Scan for the cell matching the given text and deliver its [X, Y] coordinate at center. 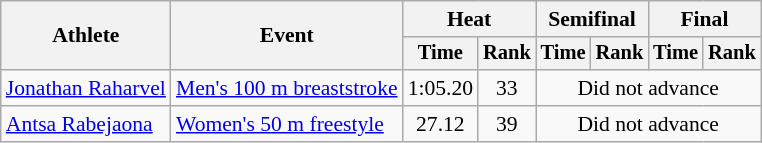
Men's 100 m breaststroke [287, 88]
Antsa Rabejaona [86, 124]
Semifinal [592, 19]
Final [704, 19]
Women's 50 m freestyle [287, 124]
27.12 [440, 124]
Jonathan Raharvel [86, 88]
Heat [470, 19]
1:05.20 [440, 88]
Event [287, 36]
Athlete [86, 36]
33 [507, 88]
39 [507, 124]
